Return the (X, Y) coordinate for the center point of the cell that contains the specified text.  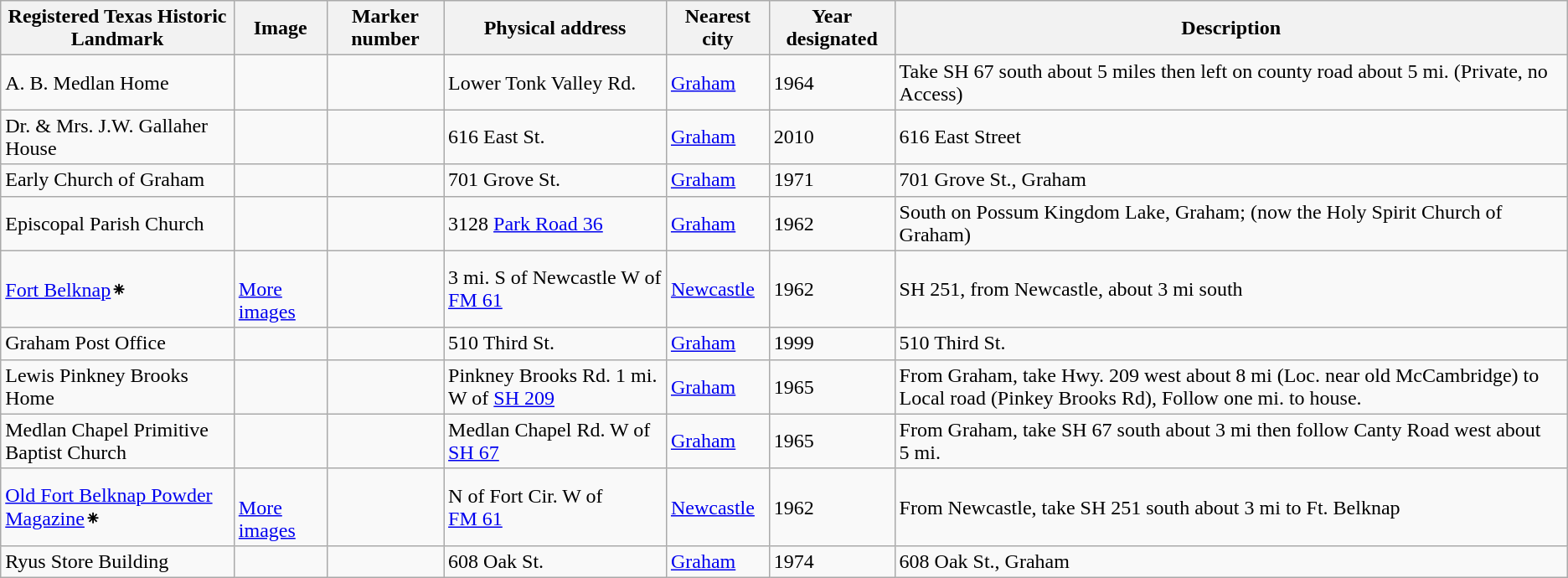
Marker number (385, 28)
Take SH 67 south about 5 miles then left on county road about 5 mi. (Private, no Access) (1231, 82)
616 East St. (555, 137)
South on Possum Kingdom Lake, Graham; (now the Holy Spirit Church of Graham) (1231, 223)
1971 (832, 180)
616 East Street (1231, 137)
Medlan Chapel Primitive Baptist Church (117, 441)
Early Church of Graham (117, 180)
From Graham, take SH 67 south about 3 mi then follow Canty Road west about 5 mi. (1231, 441)
3 mi. S of Newcastle W of FM 61 (555, 289)
SH 251, from Newcastle, about 3 mi south (1231, 289)
A. B. Medlan Home (117, 82)
Nearest city (717, 28)
1974 (832, 561)
1999 (832, 343)
Medlan Chapel Rd. W of SH 67 (555, 441)
Dr. & Mrs. J.W. Gallaher House (117, 137)
N of Fort Cir. W of FM 61 (555, 507)
From Graham, take Hwy. 209 west about 8 mi (Loc. near old McCambridge) to Local road (Pinkey Brooks Rd), Follow one mi. to house. (1231, 387)
701 Grove St. (555, 180)
Image (280, 28)
Registered Texas Historic Landmark (117, 28)
Ryus Store Building (117, 561)
Graham Post Office (117, 343)
608 Oak St. (555, 561)
2010 (832, 137)
Episcopal Parish Church (117, 223)
Description (1231, 28)
608 Oak St., Graham (1231, 561)
Old Fort Belknap Powder Magazine⁕ (117, 507)
1964 (832, 82)
From Newcastle, take SH 251 south about 3 mi to Ft. Belknap (1231, 507)
Fort Belknap⁕ (117, 289)
Pinkney Brooks Rd. 1 mi. W of SH 209 (555, 387)
Physical address (555, 28)
701 Grove St., Graham (1231, 180)
3128 Park Road 36 (555, 223)
Lower Tonk Valley Rd. (555, 82)
Year designated (832, 28)
Lewis Pinkney Brooks Home (117, 387)
